Provide the (x, y) coordinate of the cell's center where the given text is located.  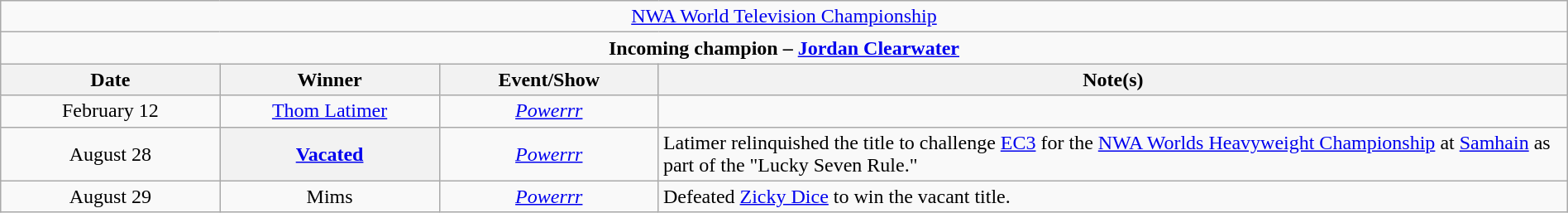
February 12 (111, 111)
NWA World Television Championship (784, 17)
August 29 (111, 196)
Thom Latimer (329, 111)
Date (111, 80)
Defeated Zicky Dice to win the vacant title. (1113, 196)
Mims (329, 196)
Winner (329, 80)
Incoming champion – Jordan Clearwater (784, 48)
Vacated (329, 154)
Latimer relinquished the title to challenge EC3 for the NWA Worlds Heavyweight Championship at Samhain as part of the "Lucky Seven Rule." (1113, 154)
Note(s) (1113, 80)
August 28 (111, 154)
Event/Show (549, 80)
